Scan for the cell matching the given text and deliver its (X, Y) coordinate at center. 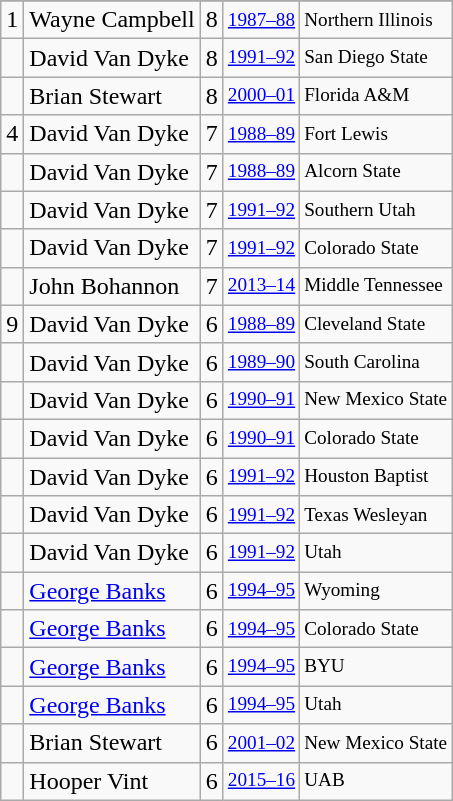
Northern Illinois (376, 20)
Fort Lewis (376, 134)
2015–16 (261, 781)
BYU (376, 667)
South Carolina (376, 362)
2001–02 (261, 743)
1989–90 (261, 362)
John Bohannon (112, 286)
Southern Utah (376, 210)
2013–14 (261, 286)
9 (12, 324)
Houston Baptist (376, 477)
2000–01 (261, 96)
1 (12, 20)
San Diego State (376, 58)
Alcorn State (376, 172)
Middle Tennessee (376, 286)
Wayne Campbell (112, 20)
Wyoming (376, 591)
Texas Wesleyan (376, 515)
1987–88 (261, 20)
Florida A&M (376, 96)
4 (12, 134)
Cleveland State (376, 324)
UAB (376, 781)
Hooper Vint (112, 781)
